Find where the given text appears and provide that cell's center as (x, y) coordinate. 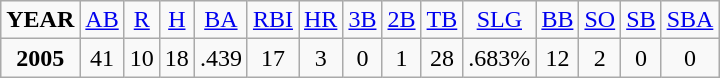
3B (362, 20)
SB (641, 20)
28 (442, 58)
41 (102, 58)
3 (320, 58)
2005 (40, 58)
BB (558, 20)
.683% (500, 58)
.439 (220, 58)
18 (176, 58)
AB (102, 20)
SLG (500, 20)
1 (402, 58)
BA (220, 20)
YEAR (40, 20)
2B (402, 20)
17 (272, 58)
TB (442, 20)
H (176, 20)
HR (320, 20)
2 (600, 58)
12 (558, 58)
SO (600, 20)
RBI (272, 20)
R (142, 20)
SBA (690, 20)
10 (142, 58)
